Pinpoint the cell where the given text exists, returning its [x, y] midpoint coordinate. 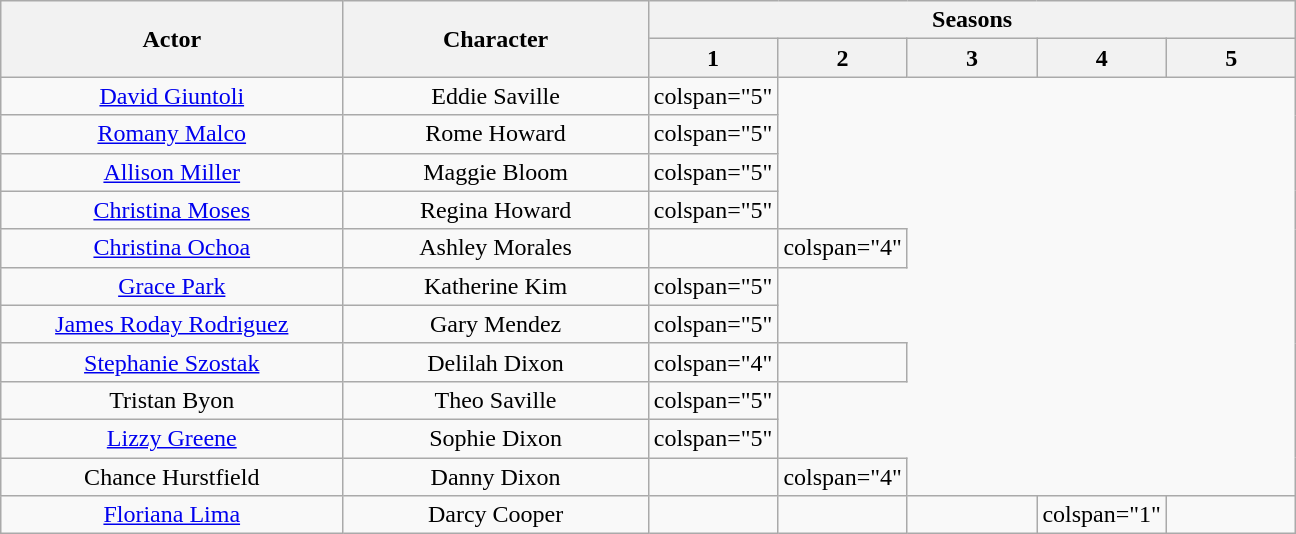
Romany Malco [172, 134]
David Giuntoli [172, 96]
Danny Dixon [496, 477]
Tristan Byon [172, 400]
2 [843, 58]
Christina Ochoa [172, 248]
Allison Miller [172, 172]
Darcy Cooper [496, 515]
3 [972, 58]
5 [1231, 58]
Stephanie Szostak [172, 362]
James Roday Rodriguez [172, 324]
Maggie Bloom [496, 172]
Floriana Lima [172, 515]
Chance Hurstfield [172, 477]
Grace Park [172, 286]
Actor [172, 39]
Rome Howard [496, 134]
Regina Howard [496, 210]
Christina Moses [172, 210]
1 [713, 58]
Seasons [972, 20]
Theo Saville [496, 400]
Lizzy Greene [172, 438]
Ashley Morales [496, 248]
Eddie Saville [496, 96]
4 [1102, 58]
Katherine Kim [496, 286]
Character [496, 39]
Gary Mendez [496, 324]
Sophie Dixon [496, 438]
Delilah Dixon [496, 362]
colspan="1" [1102, 515]
